Locate the cell with the specified text and output its (x, y) center coordinate. 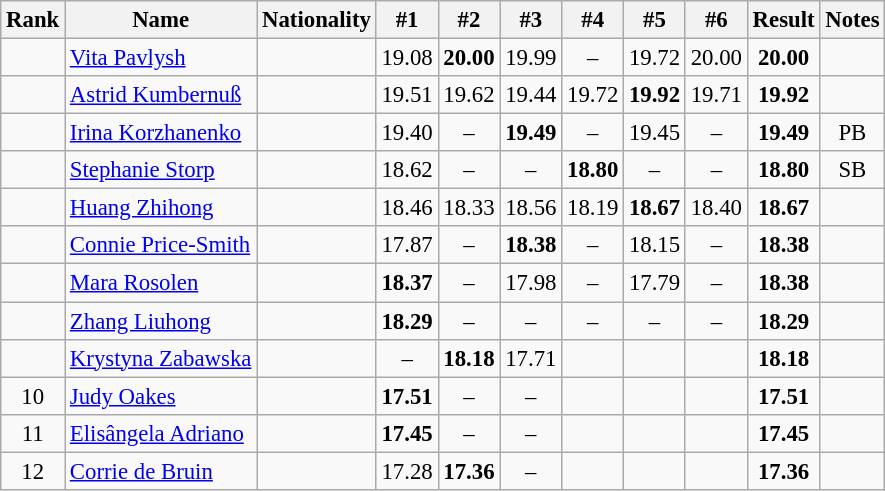
19.45 (655, 133)
10 (33, 396)
19.62 (469, 95)
18.15 (655, 245)
Result (784, 20)
17.71 (531, 358)
12 (33, 471)
Huang Zhihong (161, 208)
17.28 (407, 471)
Mara Rosolen (161, 283)
18.40 (716, 208)
19.51 (407, 95)
PB (852, 133)
18.33 (469, 208)
19.08 (407, 58)
#2 (469, 20)
Name (161, 20)
11 (33, 433)
SB (852, 170)
Zhang Liuhong (161, 321)
Irina Korzhanenko (161, 133)
#5 (655, 20)
19.99 (531, 58)
17.98 (531, 283)
Connie Price-Smith (161, 245)
Vita Pavlysh (161, 58)
#3 (531, 20)
Stephanie Storp (161, 170)
Astrid Kumbernuß (161, 95)
19.44 (531, 95)
#4 (593, 20)
Krystyna Zabawska (161, 358)
18.37 (407, 283)
Judy Oakes (161, 396)
Notes (852, 20)
#6 (716, 20)
18.56 (531, 208)
Nationality (316, 20)
17.79 (655, 283)
Elisângela Adriano (161, 433)
Rank (33, 20)
19.40 (407, 133)
18.19 (593, 208)
19.71 (716, 95)
18.62 (407, 170)
18.46 (407, 208)
#1 (407, 20)
17.87 (407, 245)
Corrie de Bruin (161, 471)
